Return (x, y) of the center of cell containing provided text 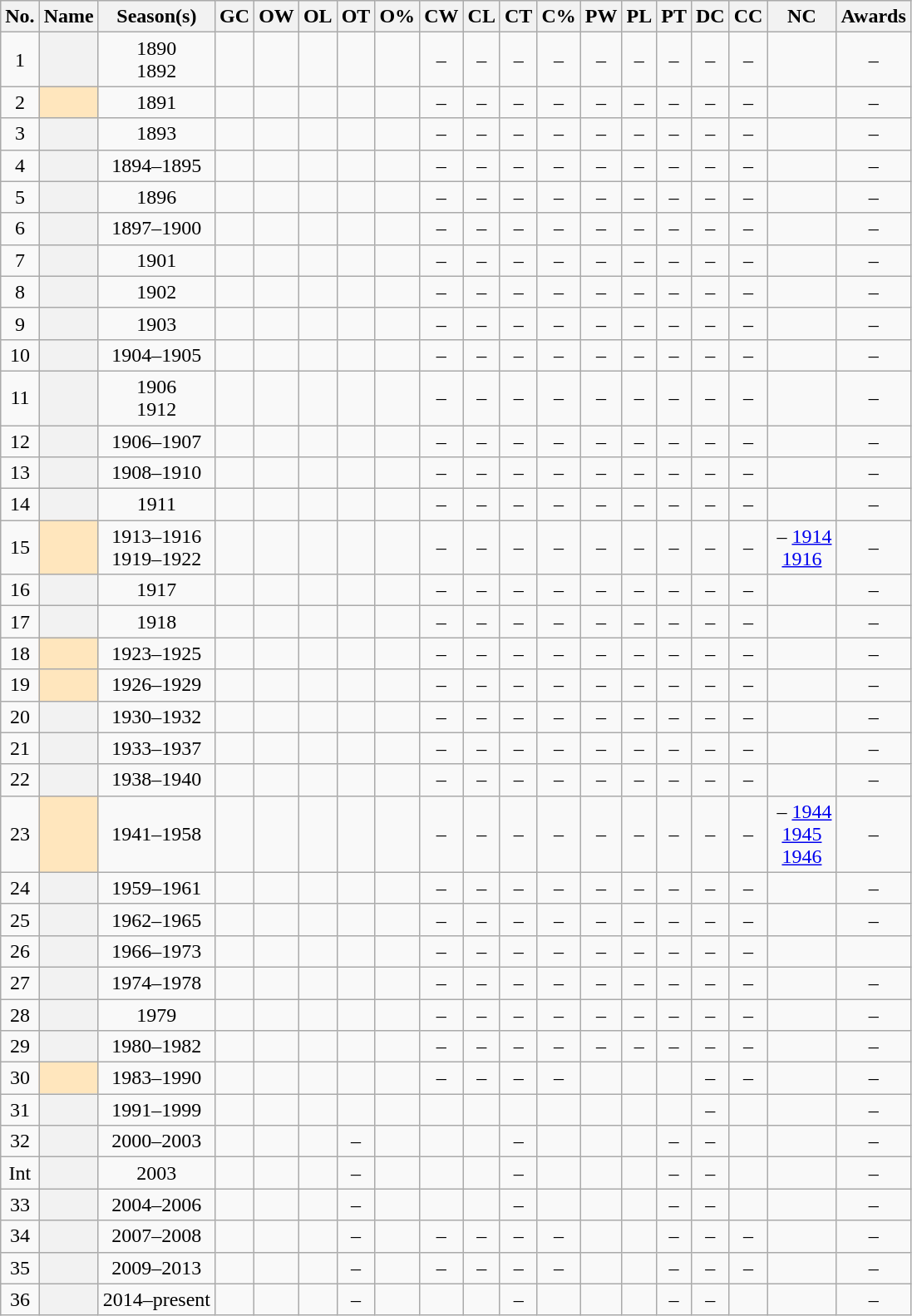
– 194419451946 (801, 834)
NC (801, 17)
20 (20, 717)
1911 (156, 505)
PL (639, 17)
26 (20, 951)
GC (234, 17)
1962–1965 (156, 919)
1979 (156, 1015)
1926–1929 (156, 685)
11 (20, 397)
O% (397, 17)
35 (20, 1268)
C% (559, 17)
1913–19161919–1922 (156, 547)
18901892 (156, 60)
1896 (156, 197)
CT (518, 17)
Season(s) (156, 17)
13 (20, 473)
1918 (156, 622)
1904–1905 (156, 355)
1902 (156, 292)
4 (20, 165)
2009–2013 (156, 1268)
31 (20, 1110)
8 (20, 292)
30 (20, 1078)
1917 (156, 590)
– 19141916 (801, 547)
22 (20, 780)
CL (481, 17)
19 (20, 685)
OW (277, 17)
1966–1973 (156, 951)
2014–present (156, 1299)
14 (20, 505)
Int (20, 1173)
2 (20, 102)
1894–1895 (156, 165)
34 (20, 1236)
23 (20, 834)
15 (20, 547)
1991–1999 (156, 1110)
18 (20, 653)
1908–1910 (156, 473)
25 (20, 919)
Awards (873, 17)
CC (748, 17)
1906–1907 (156, 441)
1974–1978 (156, 983)
2004–2006 (156, 1205)
2003 (156, 1173)
Name (68, 17)
1891 (156, 102)
1 (20, 60)
No. (20, 17)
1938–1940 (156, 780)
1930–1932 (156, 717)
2007–2008 (156, 1236)
1983–1990 (156, 1078)
36 (20, 1299)
7 (20, 260)
DC (710, 17)
3 (20, 134)
1897–1900 (156, 229)
PW (601, 17)
5 (20, 197)
CW (441, 17)
9 (20, 323)
1933–1937 (156, 748)
10 (20, 355)
2000–2003 (156, 1141)
OT (356, 17)
12 (20, 441)
1923–1925 (156, 653)
27 (20, 983)
21 (20, 748)
33 (20, 1205)
1903 (156, 323)
1901 (156, 260)
19061912 (156, 397)
17 (20, 622)
28 (20, 1015)
1959–1961 (156, 888)
29 (20, 1047)
OL (318, 17)
24 (20, 888)
1893 (156, 134)
6 (20, 229)
32 (20, 1141)
1980–1982 (156, 1047)
1941–1958 (156, 834)
PT (674, 17)
16 (20, 590)
